Identify which cell holds the provided text, then report its (X, Y) central coordinate. 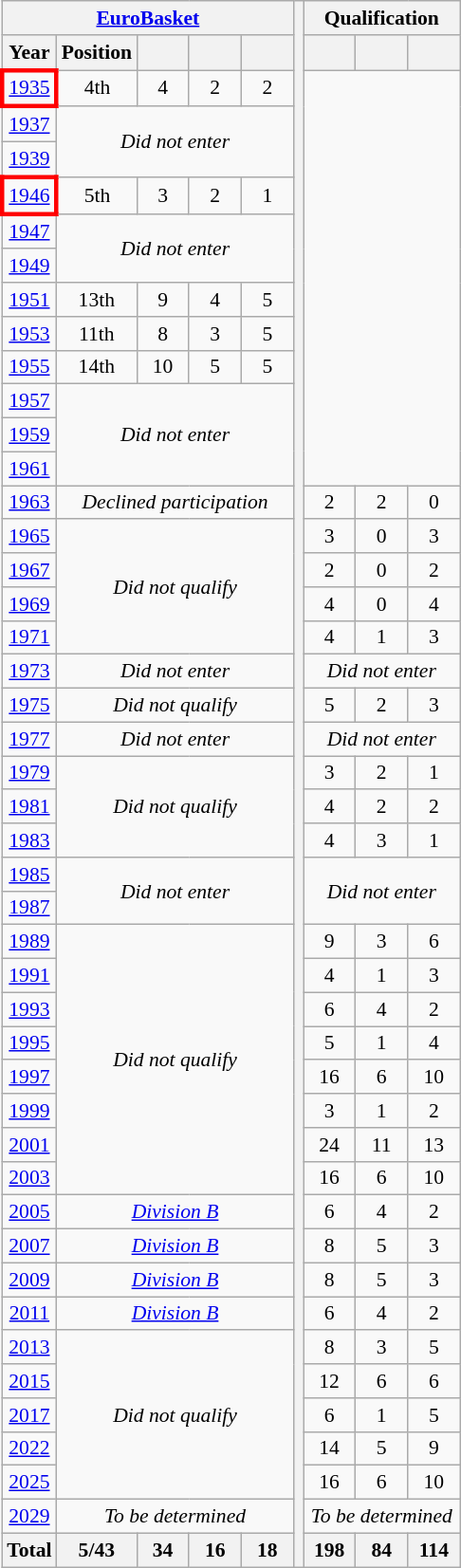
1963 (28, 503)
2009 (28, 1280)
EuroBasket (148, 18)
1999 (28, 1111)
2015 (28, 1381)
1981 (28, 807)
1977 (28, 739)
2025 (28, 1483)
1987 (28, 908)
1946 (28, 195)
34 (163, 1550)
11th (97, 334)
1957 (28, 401)
84 (381, 1550)
1959 (28, 435)
2017 (28, 1415)
1995 (28, 1043)
1939 (28, 159)
5th (97, 195)
1951 (28, 300)
13th (97, 300)
2011 (28, 1314)
14th (97, 367)
1993 (28, 1009)
24 (330, 1145)
2029 (28, 1517)
1969 (28, 604)
198 (330, 1550)
4th (97, 89)
1953 (28, 334)
1989 (28, 942)
1985 (28, 875)
18 (267, 1550)
1955 (28, 367)
1961 (28, 469)
1983 (28, 840)
1991 (28, 976)
Declined participation (175, 503)
1937 (28, 125)
Qualification (381, 18)
1975 (28, 706)
11 (381, 1145)
13 (434, 1145)
1997 (28, 1078)
2022 (28, 1448)
2005 (28, 1212)
2003 (28, 1178)
1949 (28, 267)
12 (330, 1381)
1935 (28, 89)
1971 (28, 637)
2007 (28, 1246)
1967 (28, 570)
2001 (28, 1145)
1947 (28, 231)
Position (97, 53)
Total (28, 1550)
14 (330, 1448)
114 (434, 1550)
1965 (28, 537)
2013 (28, 1348)
Year (28, 53)
5/43 (97, 1550)
1973 (28, 672)
1979 (28, 773)
